Provide the [x, y] coordinate of the cell's center where the given text is located.  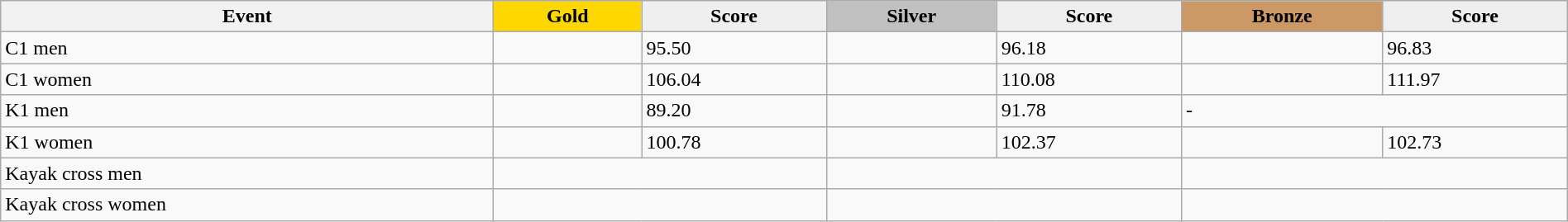
96.18 [1088, 48]
Event [247, 17]
K1 women [247, 142]
96.83 [1475, 48]
91.78 [1088, 111]
100.78 [734, 142]
- [1374, 111]
C1 women [247, 79]
Kayak cross men [247, 173]
Gold [567, 17]
C1 men [247, 48]
Kayak cross women [247, 205]
102.37 [1088, 142]
95.50 [734, 48]
106.04 [734, 79]
Bronze [1282, 17]
Silver [911, 17]
K1 men [247, 111]
111.97 [1475, 79]
110.08 [1088, 79]
89.20 [734, 111]
102.73 [1475, 142]
